Search for the cell housing the specified text and yield its (X, Y) center coordinate. 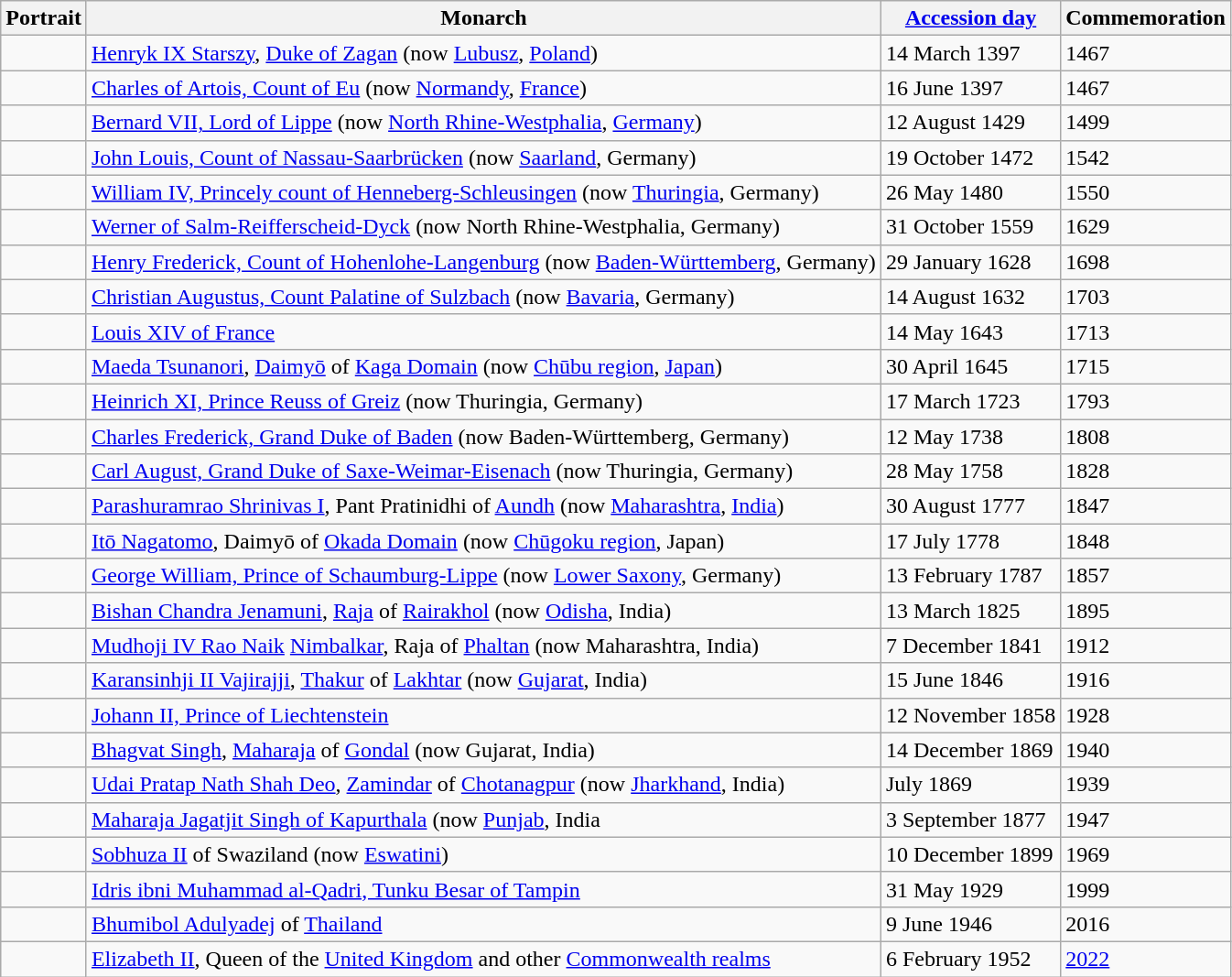
26 May 1480 (970, 192)
1969 (1146, 854)
28 May 1758 (970, 472)
16 June 1397 (970, 88)
31 October 1559 (970, 227)
1542 (1146, 157)
17 July 1778 (970, 541)
14 December 1869 (970, 750)
30 April 1645 (970, 366)
1939 (1146, 785)
Maharaja Jagatjit Singh of Kapurthala (now Punjab, India (483, 820)
Bernard VII, Lord of Lippe (now North Rhine-Westphalia, Germany) (483, 123)
Elizabeth II, Queen of the United Kingdom and other Commonwealth realms (483, 959)
1895 (1146, 611)
Accession day (970, 18)
1698 (1146, 262)
Bhumibol Adulyadej of Thailand (483, 924)
12 May 1738 (970, 437)
14 March 1397 (970, 53)
6 February 1952 (970, 959)
1848 (1146, 541)
Commemoration (1146, 18)
1713 (1146, 331)
Carl August, Grand Duke of Saxe-Weimar-Eisenach (now Thuringia, Germany) (483, 472)
2016 (1146, 924)
Bhagvat Singh, Maharaja of Gondal (now Gujarat, India) (483, 750)
9 June 1946 (970, 924)
1928 (1146, 715)
Maeda Tsunanori, Daimyō of Kaga Domain (now Chūbu region, Japan) (483, 366)
1715 (1146, 366)
1916 (1146, 680)
1550 (1146, 192)
Mudhoji IV Rao Naik Nimbalkar, Raja of Phaltan (now Maharashtra, India) (483, 646)
15 June 1846 (970, 680)
13 March 1825 (970, 611)
Bishan Chandra Jenamuni, Raja of Rairakhol (now Odisha, India) (483, 611)
1947 (1146, 820)
Henryk IX Starszy, Duke of Zagan (now Lubusz, Poland) (483, 53)
12 August 1429 (970, 123)
31 May 1929 (970, 889)
1940 (1146, 750)
30 August 1777 (970, 506)
Charles of Artois, Count of Eu (now Normandy, France) (483, 88)
1629 (1146, 227)
7 December 1841 (970, 646)
Charles Frederick, Grand Duke of Baden (now Baden-Württemberg, Germany) (483, 437)
Idris ibni Muhammad al-Qadri, Tunku Besar of Tampin (483, 889)
1703 (1146, 297)
Parashuramrao Shrinivas I, Pant Pratinidhi of Aundh (now Maharashtra, India) (483, 506)
1808 (1146, 437)
William IV, Princely count of Henneberg-Schleusingen (now Thuringia, Germany) (483, 192)
13 February 1787 (970, 576)
10 December 1899 (970, 854)
Sobhuza II of Swaziland (now Eswatini) (483, 854)
Udai Pratap Nath Shah Deo, Zamindar of Chotanagpur (now Jharkhand, India) (483, 785)
Monarch (483, 18)
Heinrich XI, Prince Reuss of Greiz (now Thuringia, Germany) (483, 401)
July 1869 (970, 785)
1999 (1146, 889)
Itō Nagatomo, Daimyō of Okada Domain (now Chūgoku region, Japan) (483, 541)
14 May 1643 (970, 331)
Portrait (44, 18)
Henry Frederick, Count of Hohenlohe-Langenburg (now Baden-Württemberg, Germany) (483, 262)
17 March 1723 (970, 401)
1912 (1146, 646)
1499 (1146, 123)
1857 (1146, 576)
Christian Augustus, Count Palatine of Sulzbach (now Bavaria, Germany) (483, 297)
Werner of Salm-Reifferscheid-Dyck (now North Rhine-Westphalia, Germany) (483, 227)
George William, Prince of Schaumburg-Lippe (now Lower Saxony, Germany) (483, 576)
12 November 1858 (970, 715)
Louis XIV of France (483, 331)
Karansinhji II Vajirajji, Thakur of Lakhtar (now Gujarat, India) (483, 680)
1847 (1146, 506)
3 September 1877 (970, 820)
2022 (1146, 959)
John Louis, Count of Nassau-Saarbrücken (now Saarland, Germany) (483, 157)
29 January 1628 (970, 262)
Johann II, Prince of Liechtenstein (483, 715)
14 August 1632 (970, 297)
19 October 1472 (970, 157)
1793 (1146, 401)
1828 (1146, 472)
